From the cell containing the given text, extract its center point as [x, y] coordinate. 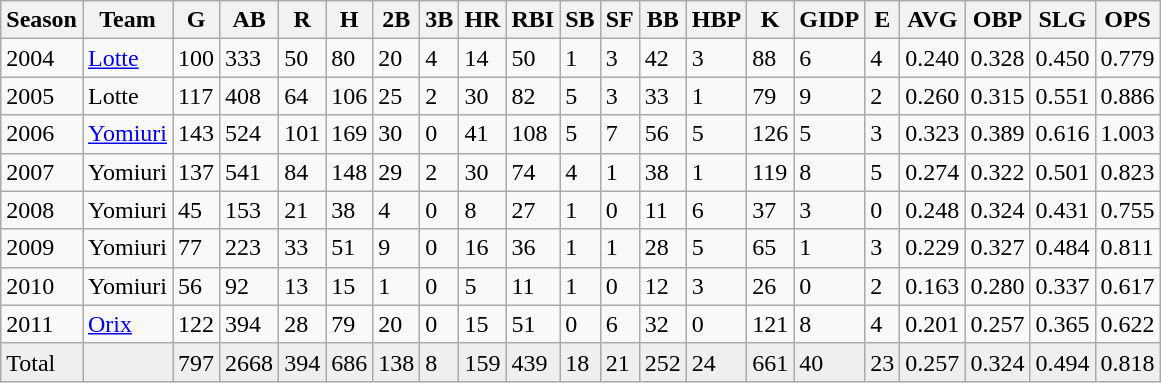
25 [396, 96]
138 [396, 362]
16 [482, 248]
OPS [1128, 20]
0.823 [1128, 172]
0.327 [998, 248]
AB [250, 20]
661 [770, 362]
3B [440, 20]
29 [396, 172]
2009 [42, 248]
119 [770, 172]
408 [250, 96]
2668 [250, 362]
26 [770, 286]
88 [770, 58]
541 [250, 172]
14 [482, 58]
0.779 [1128, 58]
121 [770, 324]
252 [662, 362]
0.551 [1062, 96]
SLG [1062, 20]
108 [533, 134]
0.494 [1062, 362]
0.315 [998, 96]
Orix [127, 324]
K [770, 20]
137 [196, 172]
0.260 [932, 96]
143 [196, 134]
153 [250, 210]
Team [127, 20]
12 [662, 286]
0.484 [1062, 248]
524 [250, 134]
2006 [42, 134]
32 [662, 324]
0.450 [1062, 58]
G [196, 20]
80 [350, 58]
0.322 [998, 172]
0.201 [932, 324]
84 [302, 172]
BB [662, 20]
45 [196, 210]
0.811 [1128, 248]
65 [770, 248]
36 [533, 248]
0.617 [1128, 286]
RBI [533, 20]
18 [580, 362]
SB [580, 20]
41 [482, 134]
0.240 [932, 58]
37 [770, 210]
74 [533, 172]
H [350, 20]
HBP [716, 20]
0.818 [1128, 362]
159 [482, 362]
42 [662, 58]
169 [350, 134]
SF [620, 20]
Total [42, 362]
2004 [42, 58]
106 [350, 96]
122 [196, 324]
126 [770, 134]
82 [533, 96]
27 [533, 210]
0.323 [932, 134]
40 [830, 362]
0.365 [1062, 324]
0.501 [1062, 172]
0.229 [932, 248]
148 [350, 172]
797 [196, 362]
GIDP [830, 20]
223 [250, 248]
100 [196, 58]
333 [250, 58]
AVG [932, 20]
0.337 [1062, 286]
0.163 [932, 286]
7 [620, 134]
0.389 [998, 134]
0.274 [932, 172]
0.886 [1128, 96]
13 [302, 286]
2B [396, 20]
0.431 [1062, 210]
23 [882, 362]
0.622 [1128, 324]
0.248 [932, 210]
2010 [42, 286]
117 [196, 96]
HR [482, 20]
439 [533, 362]
2007 [42, 172]
OBP [998, 20]
2005 [42, 96]
64 [302, 96]
2011 [42, 324]
92 [250, 286]
2008 [42, 210]
24 [716, 362]
0.616 [1062, 134]
686 [350, 362]
E [882, 20]
0.328 [998, 58]
R [302, 20]
1.003 [1128, 134]
Season [42, 20]
77 [196, 248]
101 [302, 134]
0.280 [998, 286]
0.755 [1128, 210]
